Provide the (X, Y) coordinate of the cell's center where the given text is located.  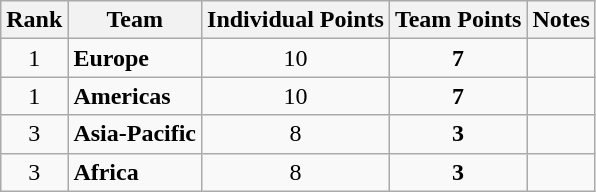
Asia-Pacific (135, 134)
Rank (34, 20)
Africa (135, 172)
Europe (135, 58)
Team Points (458, 20)
Individual Points (296, 20)
Team (135, 20)
Americas (135, 96)
Notes (561, 20)
